Determine the [x, y] coordinate at the center of the cell enclosing the given text.  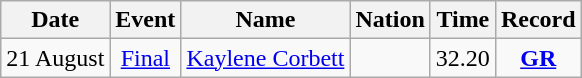
21 August [56, 58]
Time [462, 20]
Event [146, 20]
Date [56, 20]
32.20 [462, 58]
Kaylene Corbett [266, 58]
Final [146, 58]
Name [266, 20]
Record [538, 20]
GR [538, 58]
Nation [390, 20]
